From the cell containing the given text, extract its center point as (x, y) coordinate. 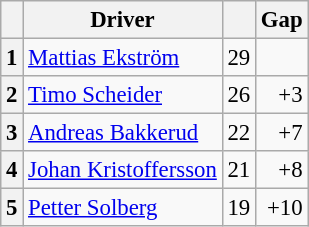
22 (238, 133)
19 (238, 208)
4 (12, 170)
Johan Kristoffersson (122, 170)
+8 (281, 170)
26 (238, 95)
Timo Scheider (122, 95)
Gap (281, 20)
29 (238, 58)
3 (12, 133)
2 (12, 95)
Petter Solberg (122, 208)
5 (12, 208)
Andreas Bakkerud (122, 133)
1 (12, 58)
21 (238, 170)
+10 (281, 208)
Mattias Ekström (122, 58)
+7 (281, 133)
Driver (122, 20)
+3 (281, 95)
